Return (X, Y) of the center of cell containing provided text 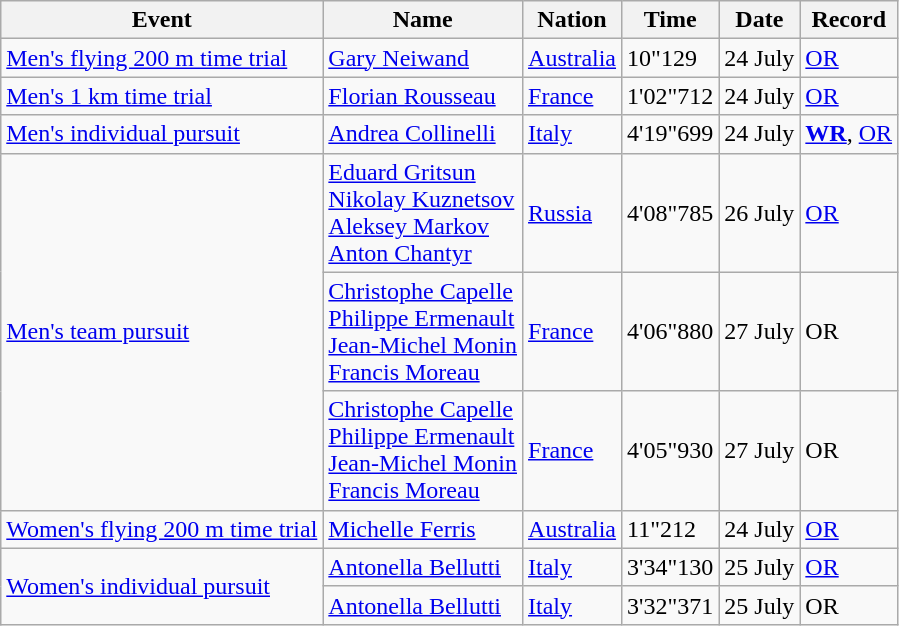
Name (423, 20)
1'02"712 (670, 96)
Women's flying 200 m time trial (162, 529)
11"212 (670, 529)
Andrea Collinelli (423, 134)
Russia (572, 212)
Nation (572, 20)
4'08"785 (670, 212)
4'19"699 (670, 134)
Men's individual pursuit (162, 134)
Date (760, 20)
Michelle Ferris (423, 529)
Men's flying 200 m time trial (162, 58)
4'06"880 (670, 332)
Men's team pursuit (162, 332)
Women's individual pursuit (162, 586)
3'34"130 (670, 567)
3'32"371 (670, 605)
Event (162, 20)
Time (670, 20)
Men's 1 km time trial (162, 96)
26 July (760, 212)
Gary Neiwand (423, 58)
10"129 (670, 58)
Eduard GritsunNikolay KuznetsovAleksey MarkovAnton Chantyr (423, 212)
4'05"930 (670, 450)
Florian Rousseau (423, 96)
WR, OR (849, 134)
Record (849, 20)
